Extract the (X, Y) coordinate from the center of the cell holding the provided text.  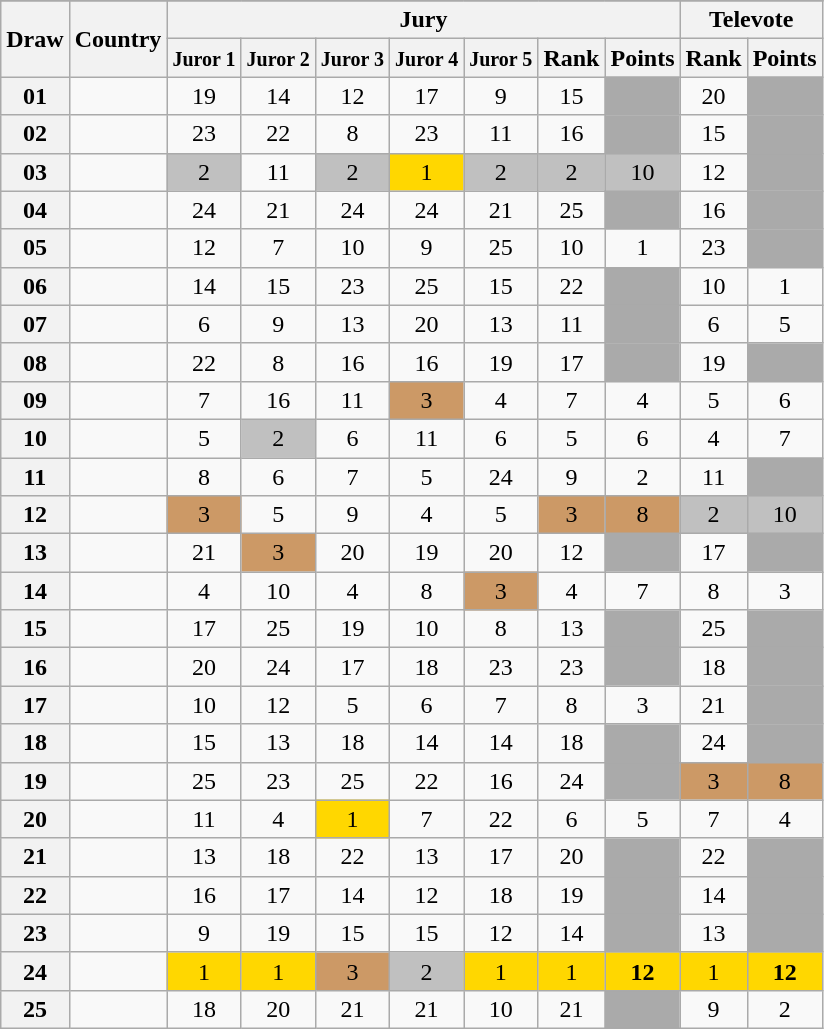
Country (118, 39)
Televote (751, 20)
09 (35, 400)
Juror 2 (278, 58)
05 (35, 248)
01 (35, 96)
Juror 1 (204, 58)
Draw (35, 39)
06 (35, 286)
Juror 3 (352, 58)
Juror 5 (501, 58)
08 (35, 362)
02 (35, 134)
Juror 4 (426, 58)
07 (35, 324)
Jury (424, 20)
04 (35, 210)
03 (35, 172)
